Output the (x, y) coordinate of the center of the cell containing the given text.  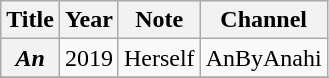
AnByAnahi (264, 58)
Year (88, 20)
Note (159, 20)
Title (30, 20)
2019 (88, 58)
Channel (264, 20)
An (30, 58)
Herself (159, 58)
